Determine the [x, y] coordinate at the center of the cell enclosing the given text.  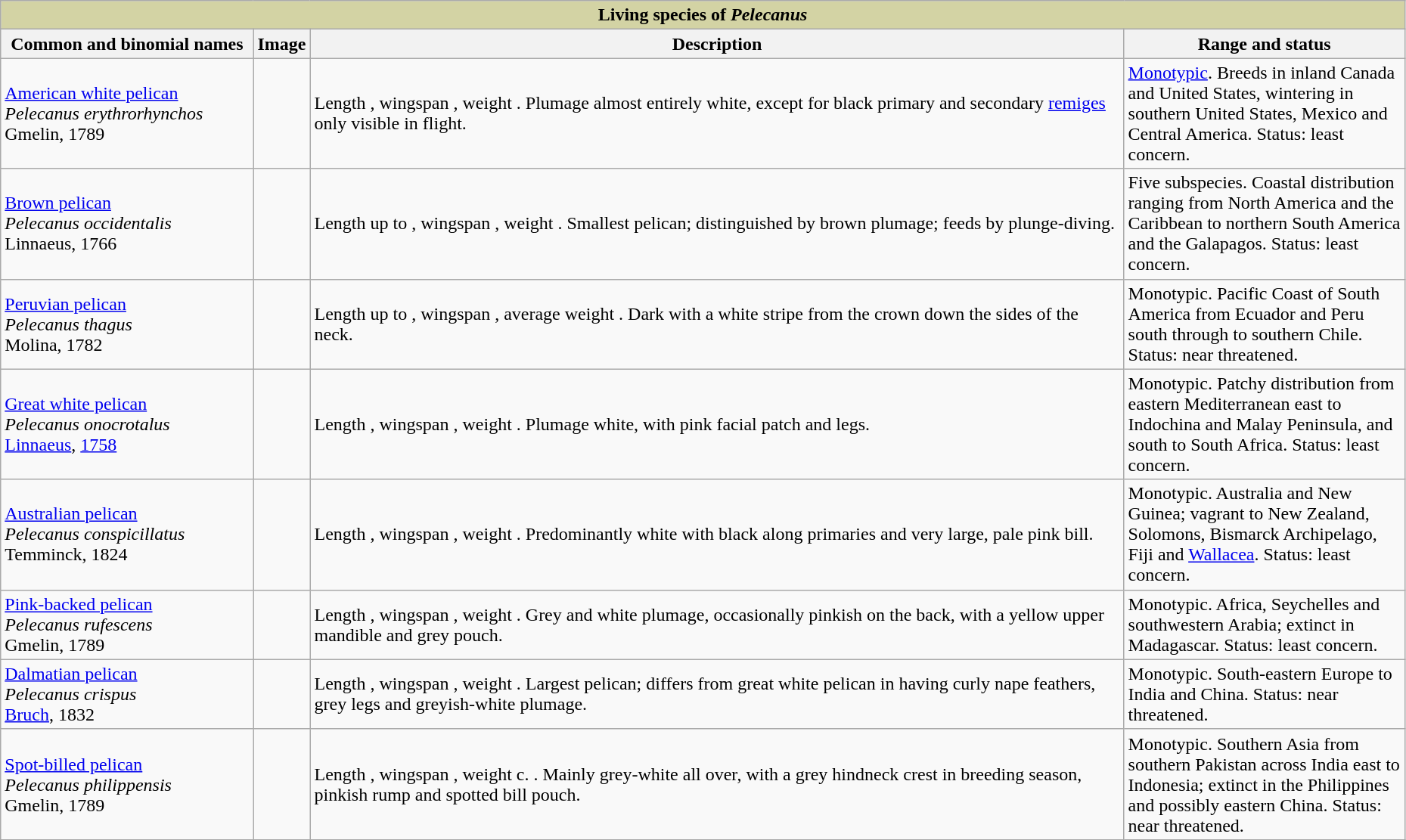
Monotypic. South-eastern Europe to India and China. Status: near threatened. [1265, 694]
Brown pelicanPelecanus occidentalisLinnaeus, 1766 [127, 224]
Monotypic. Breeds in inland Canada and United States, wintering in southern United States, Mexico and Central America. Status: least concern. [1265, 113]
Length , wingspan , weight . Plumage almost entirely white, except for black primary and secondary remiges only visible in flight. [717, 113]
Description [717, 44]
Monotypic. Patchy distribution from eastern Mediterranean east to Indochina and Malay Peninsula, and south to South Africa. Status: least concern. [1265, 424]
Length , wingspan , weight . Largest pelican; differs from great white pelican in having curly nape feathers, grey legs and greyish-white plumage. [717, 694]
Pink-backed pelicanPelecanus rufescensGmelin, 1789 [127, 625]
Great white pelicanPelecanus onocrotalusLinnaeus, 1758 [127, 424]
Range and status [1265, 44]
Length up to , wingspan , average weight . Dark with a white stripe from the crown down the sides of the neck. [717, 324]
Peruvian pelicanPelecanus thagusMolina, 1782 [127, 324]
Dalmatian pelicanPelecanus crispusBruch, 1832 [127, 694]
Australian pelicanPelecanus conspicillatusTemminck, 1824 [127, 535]
Spot-billed pelicanPelecanus philippensisGmelin, 1789 [127, 784]
Monotypic. Africa, Seychelles and southwestern Arabia; extinct in Madagascar. Status: least concern. [1265, 625]
Common and binomial names [127, 44]
American white pelicanPelecanus erythrorhynchosGmelin, 1789 [127, 113]
Length , wingspan , weight . Grey and white plumage, occasionally pinkish on the back, with a yellow upper mandible and grey pouch. [717, 625]
Image [281, 44]
Monotypic. Australia and New Guinea; vagrant to New Zealand, Solomons, Bismarck Archipelago, Fiji and Wallacea. Status: least concern. [1265, 535]
Length , wingspan , weight . Predominantly white with black along primaries and very large, pale pink bill. [717, 535]
Length up to , wingspan , weight . Smallest pelican; distinguished by brown plumage; feeds by plunge-diving. [717, 224]
Monotypic. Pacific Coast of South America from Ecuador and Peru south through to southern Chile. Status: near threatened. [1265, 324]
Living species of Pelecanus [703, 15]
Length , wingspan , weight . Plumage white, with pink facial patch and legs. [717, 424]
Length , wingspan , weight c. . Mainly grey-white all over, with a grey hindneck crest in breeding season, pinkish rump and spotted bill pouch. [717, 784]
